Scan for the cell matching the given text and deliver its [x, y] coordinate at center. 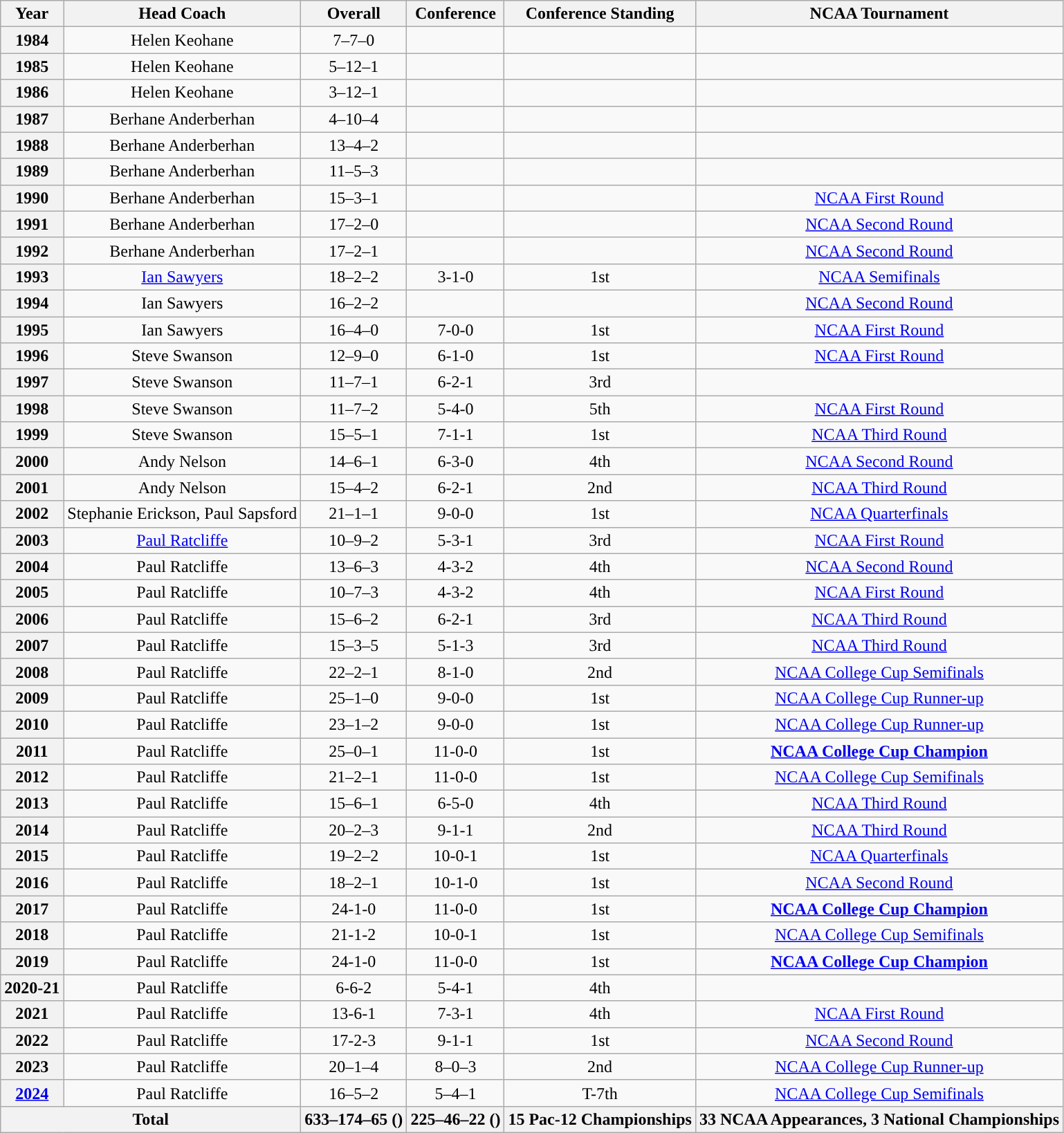
Conference Standing [600, 14]
2008 [32, 672]
1991 [32, 224]
2007 [32, 645]
17–2–0 [354, 224]
15–6–2 [354, 619]
5-4-1 [455, 988]
11–5–3 [354, 172]
15–3–5 [354, 645]
2014 [32, 830]
11–7–2 [354, 409]
2017 [32, 909]
2009 [32, 698]
33 NCAA Appearances, 3 National Championships [879, 1119]
1997 [32, 383]
2021 [32, 1014]
2006 [32, 619]
13-6-1 [354, 1014]
25–0–1 [354, 750]
2000 [32, 461]
4–10–4 [354, 119]
14–6–1 [354, 461]
1990 [32, 198]
6-1-0 [455, 356]
2024 [32, 1093]
21–1–1 [354, 514]
15–4–2 [354, 488]
20–1–4 [354, 1067]
1998 [32, 409]
5-3-1 [455, 540]
7-1-1 [455, 435]
2023 [32, 1067]
1985 [32, 66]
20–2–3 [354, 830]
2016 [32, 883]
Overall [354, 14]
Total [151, 1119]
18–2–1 [354, 883]
2011 [32, 750]
NCAA Semifinals [879, 277]
1992 [32, 250]
1993 [32, 277]
1984 [32, 40]
1994 [32, 303]
6-6-2 [354, 988]
Year [32, 14]
5–12–1 [354, 66]
2013 [32, 804]
19–2–2 [354, 856]
5-1-3 [455, 645]
Stephanie Erickson, Paul Sapsford [183, 514]
21–2–1 [354, 777]
22–2–1 [354, 672]
11–7–1 [354, 383]
8-1-0 [455, 672]
16–2–2 [354, 303]
1987 [32, 119]
2020-21 [32, 988]
1988 [32, 145]
18–2–2 [354, 277]
15 Pac-12 Championships [600, 1119]
2012 [32, 777]
10–7–3 [354, 593]
3-1-0 [455, 277]
17–2–1 [354, 250]
Head Coach [183, 14]
2005 [32, 593]
13–4–2 [354, 145]
6-3-0 [455, 461]
1989 [32, 172]
7–7–0 [354, 40]
23–1–2 [354, 724]
2003 [32, 540]
633–174–65 () [354, 1119]
2001 [32, 488]
15–6–1 [354, 804]
2022 [32, 1040]
1986 [32, 93]
1995 [32, 330]
16–5–2 [354, 1093]
2002 [32, 514]
7-0-0 [455, 330]
21-1-2 [354, 935]
10-1-0 [455, 883]
1996 [32, 356]
2019 [32, 961]
13–6–3 [354, 566]
12–9–0 [354, 356]
NCAA Tournament [879, 14]
5-4-0 [455, 409]
17-2-3 [354, 1040]
225–46–22 () [455, 1119]
5–4–1 [455, 1093]
8–0–3 [455, 1067]
7-3-1 [455, 1014]
15–5–1 [354, 435]
1999 [32, 435]
16–4–0 [354, 330]
15–3–1 [354, 198]
6-5-0 [455, 804]
2004 [32, 566]
5th [600, 409]
2015 [32, 856]
25–1–0 [354, 698]
3–12–1 [354, 93]
2010 [32, 724]
10–9–2 [354, 540]
Conference [455, 14]
T-7th [600, 1093]
2018 [32, 935]
